Pinpoint the cell where the given text exists, returning its (x, y) midpoint coordinate. 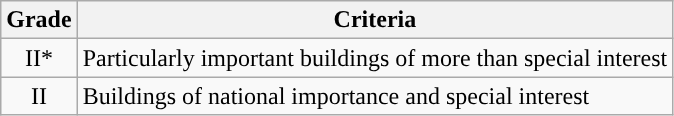
Grade (39, 20)
II* (39, 58)
Criteria (375, 20)
Particularly important buildings of more than special interest (375, 58)
II (39, 96)
Buildings of national importance and special interest (375, 96)
